Provide the (x, y) coordinate of the cell's center where the given text is located.  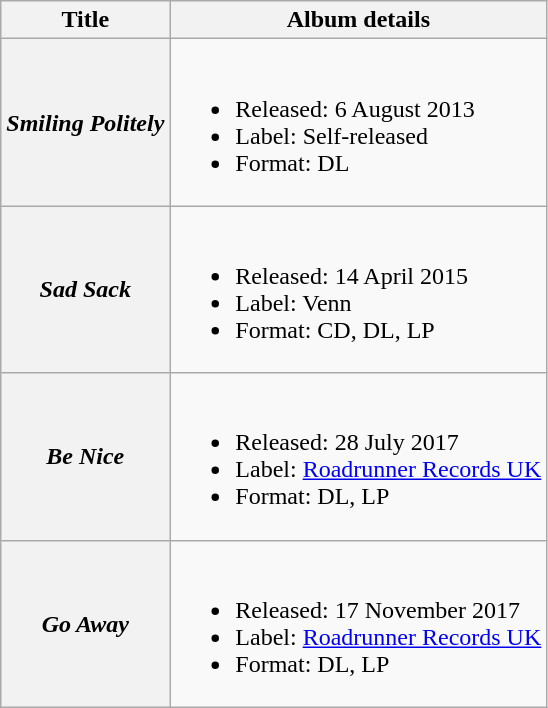
Be Nice (86, 456)
Released: 14 April 2015 Label: VennFormat: CD, DL, LP (358, 290)
Smiling Politely (86, 122)
Released: 28 July 2017Label: Roadrunner Records UKFormat: DL, LP (358, 456)
Sad Sack (86, 290)
Go Away (86, 624)
Title (86, 20)
Released: 6 August 2013 Label: Self-releasedFormat: DL (358, 122)
Album details (358, 20)
Released: 17 November 2017Label: Roadrunner Records UKFormat: DL, LP (358, 624)
